Determine the (X, Y) coordinate at the center of the cell enclosing the given text.  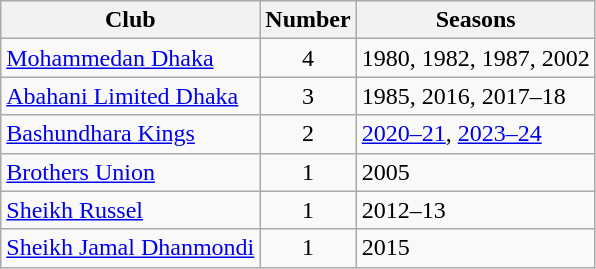
Abahani Limited Dhaka (130, 96)
1980, 1982, 1987, 2002 (476, 58)
Bashundhara Kings (130, 134)
Seasons (476, 20)
Brothers Union (130, 172)
Sheikh Russel (130, 210)
2 (308, 134)
2012–13 (476, 210)
1985, 2016, 2017–18 (476, 96)
Club (130, 20)
Sheikh Jamal Dhanmondi (130, 248)
3 (308, 96)
Mohammedan Dhaka (130, 58)
2020–21, 2023–24 (476, 134)
2005 (476, 172)
4 (308, 58)
Number (308, 20)
2015 (476, 248)
